Pinpoint the cell where the given text exists, returning its [X, Y] midpoint coordinate. 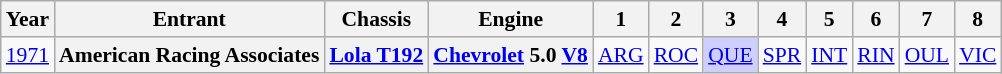
3 [730, 19]
2 [676, 19]
QUE [730, 55]
Year [28, 19]
ROC [676, 55]
1 [621, 19]
Engine [510, 19]
ARG [621, 55]
American Racing Associates [189, 55]
OUL [927, 55]
INT [829, 55]
5 [829, 19]
Chassis [376, 19]
RIN [876, 55]
Lola T192 [376, 55]
7 [927, 19]
1971 [28, 55]
4 [782, 19]
Chevrolet 5.0 V8 [510, 55]
6 [876, 19]
8 [978, 19]
SPR [782, 55]
VIC [978, 55]
Entrant [189, 19]
